Return [x, y] of the center of cell containing provided text 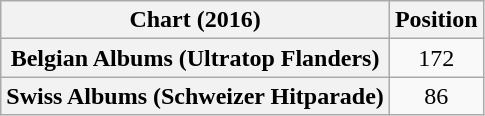
Position [436, 20]
Chart (2016) [196, 20]
Belgian Albums (Ultratop Flanders) [196, 58]
172 [436, 58]
86 [436, 96]
Swiss Albums (Schweizer Hitparade) [196, 96]
